From the cell containing the given text, extract its center point as [X, Y] coordinate. 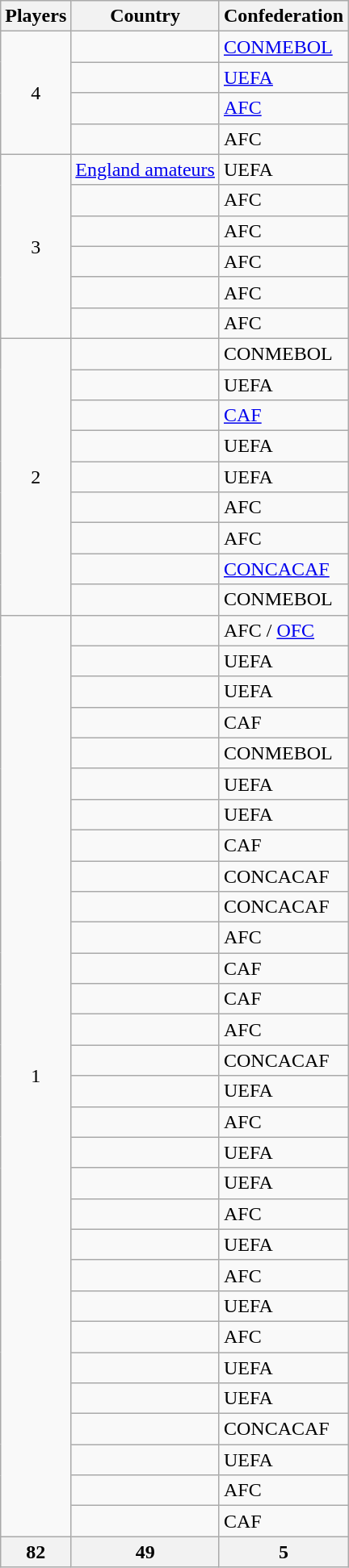
AFC / OFC [283, 630]
Country [145, 16]
5 [283, 1552]
49 [145, 1552]
Confederation [283, 16]
1 [36, 1076]
Players [36, 16]
England amateurs [145, 169]
4 [36, 93]
2 [36, 476]
3 [36, 246]
82 [36, 1552]
